Find where the given text appears and provide that cell's center as [x, y] coordinate. 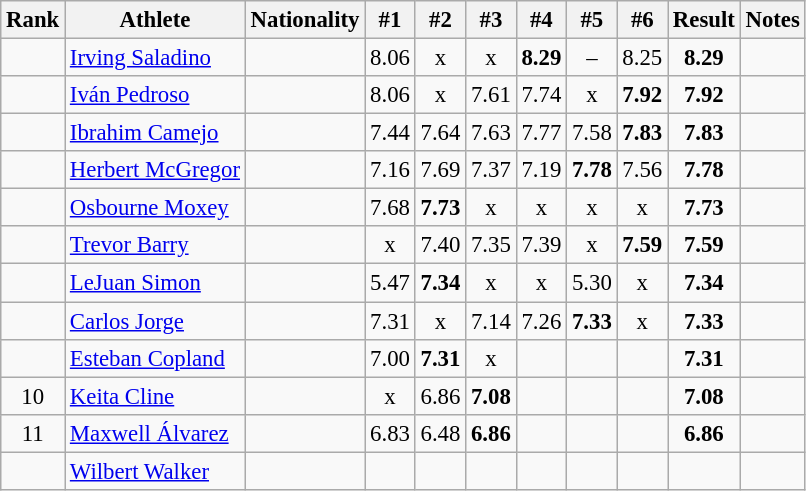
Carlos Jorge [156, 321]
Herbert McGregor [156, 170]
6.48 [440, 433]
7.14 [491, 321]
#5 [592, 20]
7.56 [642, 170]
5.30 [592, 283]
Ibrahim Camejo [156, 133]
#6 [642, 20]
Irving Saladino [156, 58]
7.61 [491, 95]
7.00 [390, 358]
#4 [541, 20]
7.40 [440, 245]
6.83 [390, 433]
#1 [390, 20]
Keita Cline [156, 396]
Nationality [304, 20]
Trevor Barry [156, 245]
#3 [491, 20]
– [592, 58]
7.39 [541, 245]
8.25 [642, 58]
10 [33, 396]
Rank [33, 20]
Result [704, 20]
Athlete [156, 20]
7.26 [541, 321]
7.37 [491, 170]
11 [33, 433]
7.35 [491, 245]
7.16 [390, 170]
#2 [440, 20]
7.68 [390, 208]
7.63 [491, 133]
7.74 [541, 95]
Maxwell Álvarez [156, 433]
Iván Pedroso [156, 95]
LeJuan Simon [156, 283]
7.69 [440, 170]
Notes [772, 20]
7.44 [390, 133]
7.58 [592, 133]
7.77 [541, 133]
Esteban Copland [156, 358]
5.47 [390, 283]
Osbourne Moxey [156, 208]
7.19 [541, 170]
7.64 [440, 133]
Wilbert Walker [156, 471]
